Identify which cell holds the provided text, then report its (X, Y) central coordinate. 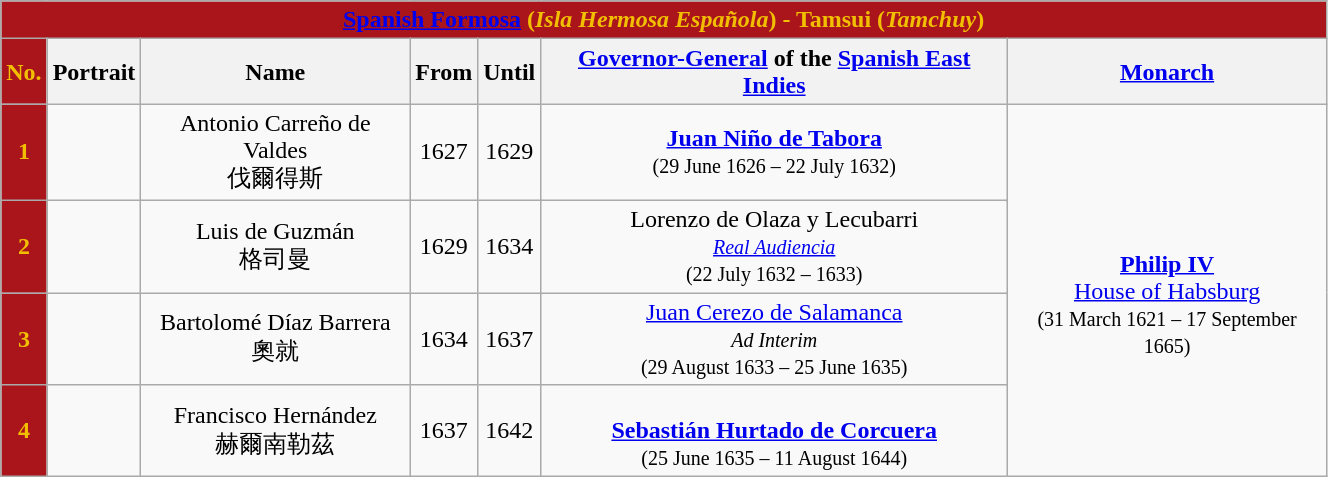
Sebastián Hurtado de Corcuera(25 June 1635 – 11 August 1644) (774, 431)
Name (276, 72)
Until (510, 72)
Governor-General of the Spanish East Indies (774, 72)
3 (24, 338)
Lorenzo de Olaza y LecubarriReal Audiencia(22 July 1632 – 1633) (774, 246)
Bartolomé Díaz Barrera奧就 (276, 338)
1642 (510, 431)
Juan Niño de Tabora(29 June 1626 – 22 July 1632) (774, 152)
1 (24, 152)
2 (24, 246)
From (444, 72)
Francisco Hernández赫爾南勒茲 (276, 431)
Juan Cerezo de SalamancaAd Interim(29 August 1633 – 25 June 1635) (774, 338)
Monarch (1168, 72)
Portrait (94, 72)
No. (24, 72)
Luis de Guzmán格司曼 (276, 246)
4 (24, 431)
Antonio Carreño de Valdes伐爾得斯 (276, 152)
Philip IVHouse of Habsburg(31 March 1621 – 17 September 1665) (1168, 290)
Spanish Formosa (Isla Hermosa Española) - Tamsui (Tamchuy) (664, 20)
1627 (444, 152)
